Search for the cell housing the specified text and yield its (x, y) center coordinate. 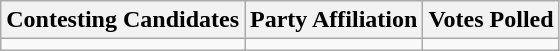
Votes Polled (491, 20)
Party Affiliation (334, 20)
Contesting Candidates (123, 20)
